Capture the cell that displays the provided text and extract its [X, Y] central coordinate. 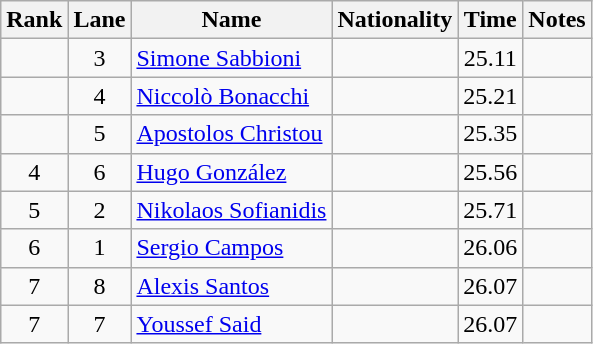
Notes [557, 20]
25.35 [490, 134]
8 [100, 286]
Simone Sabbioni [232, 58]
25.56 [490, 172]
Apostolos Christou [232, 134]
2 [100, 210]
25.21 [490, 96]
3 [100, 58]
Time [490, 20]
Nationality [395, 20]
Niccolò Bonacchi [232, 96]
26.06 [490, 248]
1 [100, 248]
Name [232, 20]
25.11 [490, 58]
Nikolaos Sofianidis [232, 210]
Lane [100, 20]
Sergio Campos [232, 248]
Youssef Said [232, 324]
Hugo González [232, 172]
Rank [34, 20]
25.71 [490, 210]
Alexis Santos [232, 286]
